Capture the cell that displays the provided text and extract its [x, y] central coordinate. 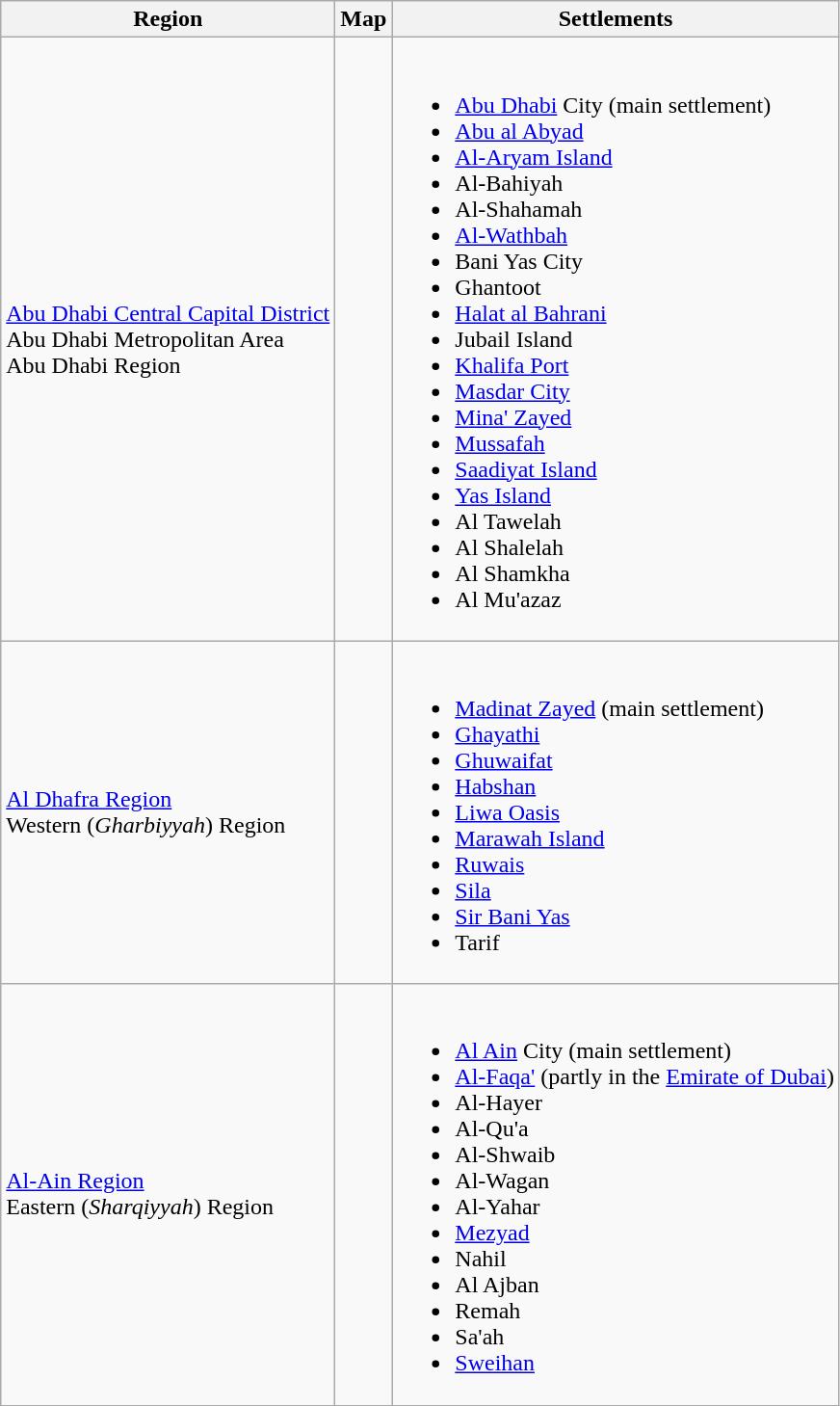
Abu Dhabi Central Capital District Abu Dhabi Metropolitan Area Abu Dhabi Region [168, 339]
Settlements [617, 19]
Region [168, 19]
Map [364, 19]
Al-Ain Region Eastern (Sharqiyyah) Region [168, 1195]
Al Ain City (main settlement)Al-Faqa' (partly in the Emirate of Dubai)Al-HayerAl-Qu'aAl-ShwaibAl-WaganAl-YaharMezyadNahilAl AjbanRemahSa'ahSweihan [617, 1195]
Madinat Zayed (main settlement)GhayathiGhuwaifatHabshanLiwa OasisMarawah IslandRuwaisSilaSir Bani YasTarif [617, 812]
Al Dhafra Region Western (Gharbiyyah) Region [168, 812]
